Determine the [x, y] coordinate at the center of the cell enclosing the given text.  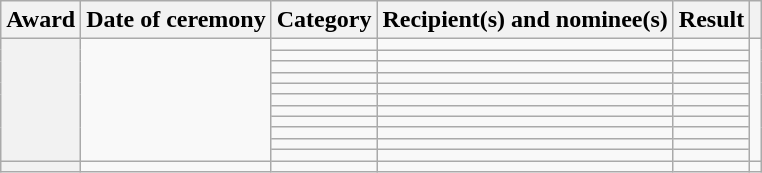
Award [41, 20]
Result [711, 20]
Date of ceremony [176, 20]
Recipient(s) and nominee(s) [525, 20]
Category [324, 20]
